Pinpoint the cell where the given text exists, returning its [X, Y] midpoint coordinate. 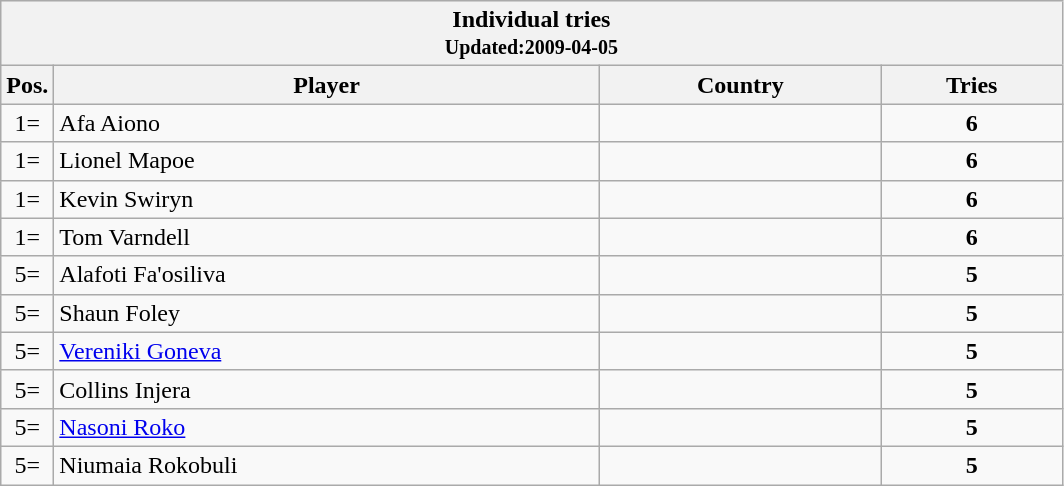
Alafoti Fa'osiliva [327, 275]
Shaun Foley [327, 313]
Lionel Mapoe [327, 161]
Nasoni Roko [327, 427]
Vereniki Goneva [327, 351]
Tries [972, 85]
Afa Aiono [327, 123]
Pos. [28, 85]
Tom Varndell [327, 237]
Kevin Swiryn [327, 199]
Collins Injera [327, 389]
Niumaia Rokobuli [327, 465]
Country [740, 85]
Individual tries Updated:2009-04-05 [532, 34]
Player [327, 85]
